From the cell containing the given text, extract its center point as (X, Y) coordinate. 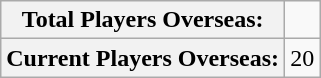
Total Players Overseas: (143, 20)
20 (302, 58)
Current Players Overseas: (143, 58)
